Provide the (x, y) coordinate of the cell's center where the given text is located.  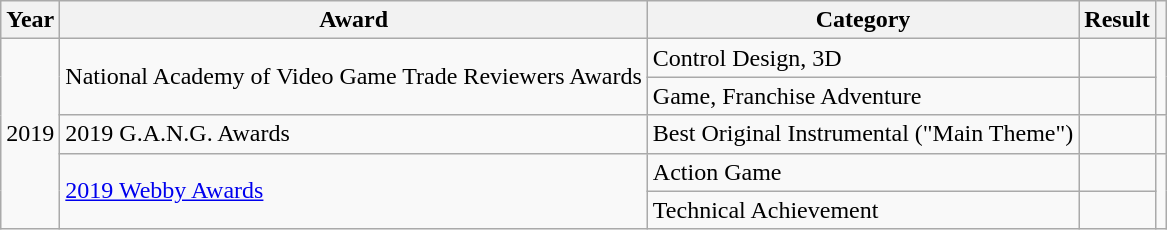
Year (30, 20)
Category (862, 20)
Award (354, 20)
Best Original Instrumental ("Main Theme") (862, 134)
2019 (30, 134)
2019 Webby Awards (354, 191)
Action Game (862, 172)
Game, Franchise Adventure (862, 96)
Technical Achievement (862, 210)
Result (1117, 20)
2019 G.A.N.G. Awards (354, 134)
Control Design, 3D (862, 58)
National Academy of Video Game Trade Reviewers Awards (354, 77)
